Capture the cell that displays the provided text and extract its [x, y] central coordinate. 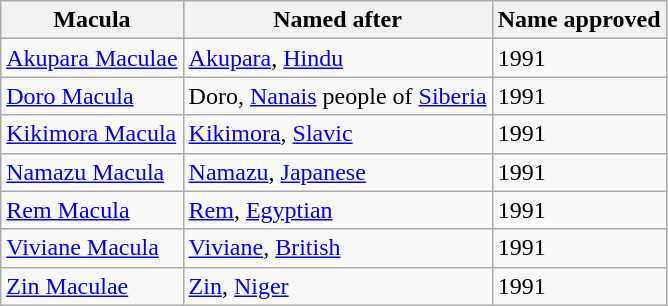
Zin Maculae [92, 286]
Macula [92, 20]
Namazu, Japanese [338, 172]
Zin, Niger [338, 286]
Doro, Nanais people of Siberia [338, 96]
Akupara Maculae [92, 58]
Kikimora, Slavic [338, 134]
Name approved [579, 20]
Akupara, Hindu [338, 58]
Kikimora Macula [92, 134]
Viviane, British [338, 248]
Doro Macula [92, 96]
Rem Macula [92, 210]
Named after [338, 20]
Viviane Macula [92, 248]
Rem, Egyptian [338, 210]
Namazu Macula [92, 172]
